Determine the (X, Y) coordinate at the center of the cell enclosing the given text.  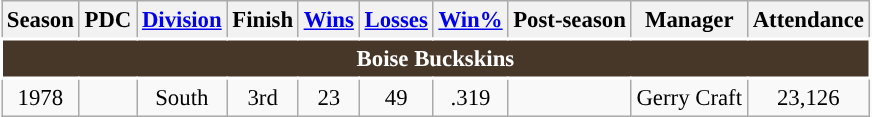
49 (396, 97)
Win% (470, 20)
23 (328, 97)
Gerry Craft (689, 97)
3rd (262, 97)
Season (41, 20)
PDC (108, 20)
Finish (262, 20)
Boise Buckskins (436, 58)
Post-season (570, 20)
.319 (470, 97)
Wins (328, 20)
1978 (41, 97)
Manager (689, 20)
Division (182, 20)
Attendance (808, 20)
Losses (396, 20)
South (182, 97)
23,126 (808, 97)
